Detect which cell encompasses the target text, then output its (x, y) center coordinate. 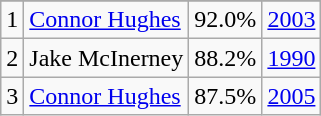
87.5% (226, 96)
2003 (292, 20)
1 (12, 20)
Jake McInerney (106, 58)
2 (12, 58)
92.0% (226, 20)
2005 (292, 96)
88.2% (226, 58)
1990 (292, 58)
3 (12, 96)
